Extract the (X, Y) coordinate from the center of the cell holding the provided text.  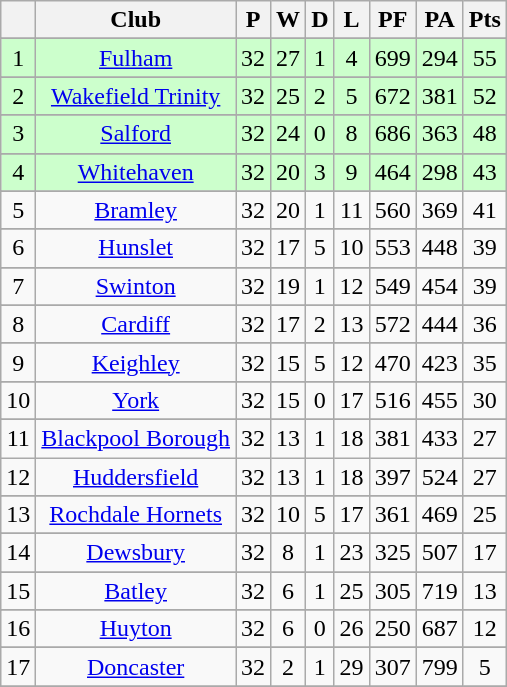
Pts (484, 20)
470 (392, 362)
55 (484, 58)
Fulham (136, 58)
307 (392, 667)
250 (392, 629)
L (352, 20)
Dewsbury (136, 553)
7 (18, 286)
719 (440, 591)
Club (136, 20)
298 (440, 172)
560 (392, 210)
Hunslet (136, 248)
433 (440, 438)
W (288, 20)
686 (392, 134)
672 (392, 96)
24 (288, 134)
516 (392, 400)
D (320, 20)
48 (484, 134)
Blackpool Borough (136, 438)
Batley (136, 591)
29 (352, 667)
524 (440, 477)
305 (392, 591)
549 (392, 286)
799 (440, 667)
699 (392, 58)
36 (484, 324)
Huyton (136, 629)
P (254, 20)
Salford (136, 134)
26 (352, 629)
325 (392, 553)
Wakefield Trinity (136, 96)
14 (18, 553)
448 (440, 248)
19 (288, 286)
572 (392, 324)
35 (484, 362)
41 (484, 210)
Whitehaven (136, 172)
Bramley (136, 210)
Keighley (136, 362)
York (136, 400)
43 (484, 172)
361 (392, 515)
52 (484, 96)
444 (440, 324)
397 (392, 477)
Cardiff (136, 324)
30 (484, 400)
469 (440, 515)
PF (392, 20)
553 (392, 248)
Huddersfield (136, 477)
23 (352, 553)
454 (440, 286)
294 (440, 58)
423 (440, 362)
PA (440, 20)
455 (440, 400)
369 (440, 210)
363 (440, 134)
Swinton (136, 286)
16 (18, 629)
Rochdale Hornets (136, 515)
464 (392, 172)
687 (440, 629)
507 (440, 553)
Doncaster (136, 667)
